Find where the given text appears and provide that cell's center as [X, Y] coordinate. 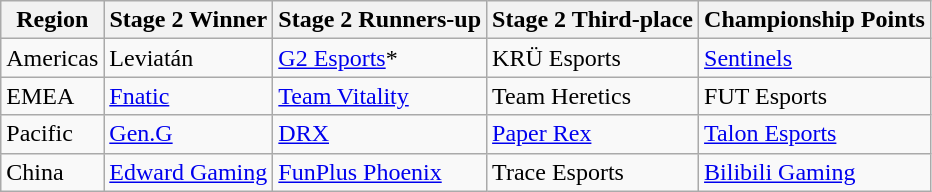
Talon Esports [815, 134]
FunPlus Phoenix [380, 172]
Region [52, 20]
KRÜ Esports [593, 58]
Stage 2 Winner [188, 20]
EMEA [52, 96]
Fnatic [188, 96]
Team Heretics [593, 96]
Sentinels [815, 58]
China [52, 172]
Team Vitality [380, 96]
Paper Rex [593, 134]
Americas [52, 58]
Bilibili Gaming [815, 172]
Championship Points [815, 20]
G2 Esports* [380, 58]
Trace Esports [593, 172]
Stage 2 Third-place [593, 20]
DRX [380, 134]
Gen.G [188, 134]
FUT Esports [815, 96]
Edward Gaming [188, 172]
Stage 2 Runners-up [380, 20]
Leviatán [188, 58]
Pacific [52, 134]
